Provide the (X, Y) coordinate of the cell's center where the given text is located.  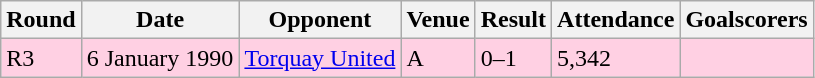
Date (160, 20)
Torquay United (320, 58)
Opponent (320, 20)
A (438, 58)
Result (513, 20)
R3 (41, 58)
0–1 (513, 58)
Attendance (616, 20)
Goalscorers (746, 20)
5,342 (616, 58)
Round (41, 20)
Venue (438, 20)
6 January 1990 (160, 58)
